Identify which cell holds the provided text, then report its (X, Y) central coordinate. 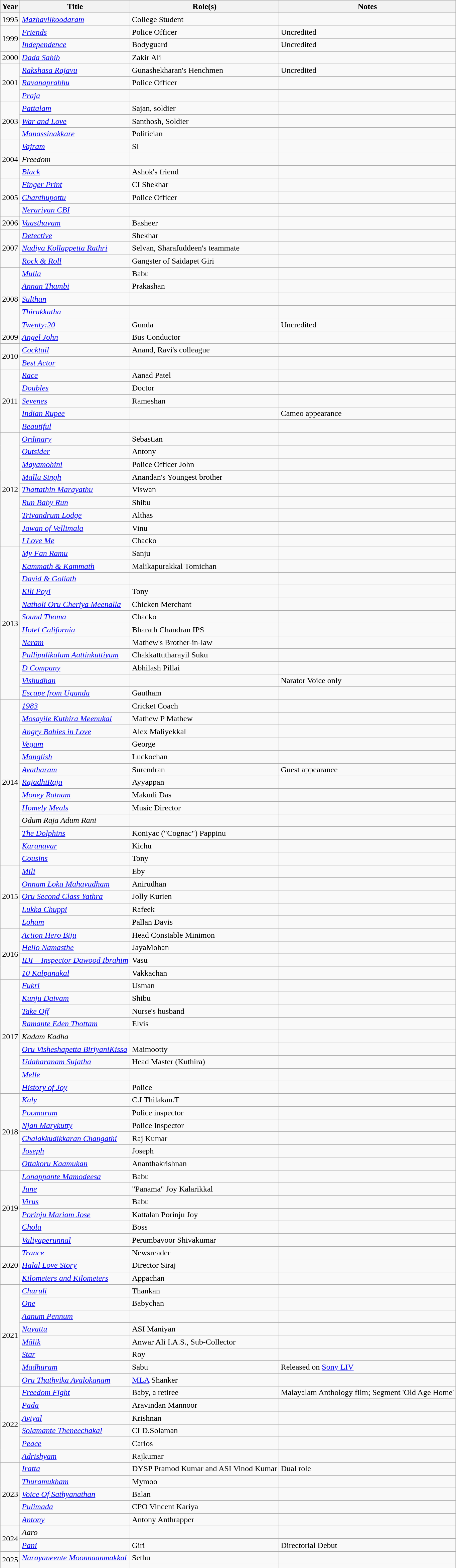
Udaharanam Sujatha (75, 1062)
Antony Anthrapper (205, 1520)
Mallu Singh (75, 477)
Vinu (205, 528)
I Love Me (75, 540)
Aaro (75, 1532)
Chalakkudikkaran Changathi (75, 1138)
Music Director (205, 808)
Natholi Oru Cheriya Meenalla (75, 604)
Elvis (205, 1024)
Head Constable Minimon (205, 935)
Lukka Chuppi (75, 909)
CI D.Solaman (205, 1431)
Kattalan Porinju Joy (205, 1215)
Mathew P Mathew (205, 719)
Title (75, 7)
Police (205, 1087)
Babychan (205, 1303)
Manglish (75, 757)
Nerariyan CBI (75, 210)
Black (75, 172)
2011 (10, 401)
2000 (10, 57)
Cocktail (75, 350)
Viswan (205, 490)
2023 (10, 1494)
Sebastian (205, 439)
Mulla (75, 274)
Appachan (205, 1278)
Directorial Debut (367, 1545)
Kammath & Kammath (75, 566)
Independence (75, 45)
Madhuram (75, 1367)
Gautham (205, 693)
2024 (10, 1539)
2019 (10, 1208)
2005 (10, 197)
Anandan's Youngest brother (205, 477)
Kadam Kadha (75, 1037)
Karanavar (75, 846)
Chola (75, 1227)
Annan Thambi (75, 286)
Pattalam (75, 108)
Surendran (205, 769)
Jawan of Vellimala (75, 528)
Indian Rupee (75, 414)
Sulthan (75, 299)
Chakkattutharayil Suku (205, 655)
Mymoo (205, 1481)
2006 (10, 223)
D Company (75, 668)
Nayattu (75, 1329)
Valiyaperunnal (75, 1240)
Pani (75, 1545)
Friends (75, 32)
Ayyappan (205, 782)
Vakkachan (205, 973)
2003 (10, 121)
Newsreader (205, 1253)
June (75, 1189)
Eby (205, 871)
My Fan Ramu (75, 553)
2021 (10, 1335)
2001 (10, 83)
Mazhavilkoodaram (75, 19)
Ordinary (75, 439)
Fukri (75, 986)
Mosayile Kuthira Meenukal (75, 719)
Ramante Eden Thottam (75, 1024)
Best Actor (75, 362)
Cousins (75, 858)
2022 (10, 1424)
Thirakkatha (75, 312)
CPO Vincent Kariya (205, 1507)
Pada (75, 1405)
Alex Maliyekkal (205, 731)
Cameo appearance (367, 414)
Hotel California (75, 630)
Trivandrum Lodge (75, 515)
Finger Print (75, 185)
Police inspector (205, 1113)
Makudi Das (205, 795)
Year (10, 7)
Take Off (75, 1011)
Anand, Ravi's colleague (205, 350)
Sound Thoma (75, 617)
Virus (75, 1202)
Narator Voice only (367, 680)
Vegam (75, 744)
Escape from Uganda (75, 693)
Sanju (205, 553)
Rajkumar (205, 1456)
Odum Raja Adum Rani (75, 820)
Run Baby Run (75, 502)
SI (205, 146)
2009 (10, 337)
Voice Of Sathyanathan (75, 1494)
Vishudhan (75, 680)
Kili Poyi (75, 592)
2010 (10, 356)
Avatharam (75, 769)
Kilometers and Kilometers (75, 1278)
Politician (205, 134)
Raj Kumar (205, 1138)
Baby, a retiree (205, 1393)
Halal Love Story (75, 1265)
Police Inspector (205, 1125)
2007 (10, 248)
Thuramukham (75, 1481)
Maimootty (205, 1049)
Guest appearance (367, 769)
Luckochan (205, 757)
Balan (205, 1494)
Angry Babies in Love (75, 731)
2013 (10, 623)
Kichu (205, 846)
Star (75, 1354)
Aanum Pennum (75, 1316)
ASI Maniyan (205, 1329)
Chanthupottu (75, 197)
Notes (367, 7)
Action Hero Biju (75, 935)
College Student (205, 19)
Bharath Chandran IPS (205, 630)
Nurse's husband (205, 1011)
Lonappante Mamodeesa (75, 1176)
Rock & Roll (75, 261)
Thattathin Marayathu (75, 490)
One (75, 1303)
Oru Thathvika Avalokanam (75, 1380)
Mili (75, 871)
Detective (75, 236)
1983 (75, 706)
Njan Marykutty (75, 1125)
Solamante Theneechakal (75, 1431)
Aanad Patel (205, 375)
IDI – Inspector Dawood Ibrahim (75, 960)
Pulimada (75, 1507)
Nadiya Kollappetta Rathri (75, 248)
2014 (10, 782)
Homely Meals (75, 808)
Abhilash Pillai (205, 668)
Sethu (205, 1558)
Dual role (367, 1469)
Ottakoru Kaamukan (75, 1163)
Race (75, 375)
Onnam Loka Mahayudham (75, 884)
Aviyal (75, 1418)
1999 (10, 38)
Malikapurakkal Tomichan (205, 566)
War and Love (75, 121)
Police Officer John (205, 464)
Pullipulikalum Aattinkuttiyum (75, 655)
Usman (205, 986)
Released on Sony LIV (367, 1367)
Bodyguard (205, 45)
Money Ratnam (75, 795)
Loham (75, 922)
Roy (205, 1354)
Vaasthavam (75, 223)
Anwar Ali I.A.S., Sub-Collector (205, 1342)
Sabu (205, 1367)
Shekhar (205, 236)
Malayalam Anthology film; Segment 'Old Age Home' (367, 1393)
Vasu (205, 960)
Head Master (Kuthira) (205, 1062)
Neram (75, 642)
Selvan, Sharafuddeen's teammate (205, 248)
Mālik (75, 1342)
CI Shekhar (205, 185)
Freedom Fight (75, 1393)
Basheer (205, 223)
Director Siraj (205, 1265)
Gunashekharan's Henchmen (205, 70)
1995 (10, 19)
Role(s) (205, 7)
Boss (205, 1227)
"Panama" Joy Kalarikkal (205, 1189)
Angel John (75, 337)
Carlos (205, 1443)
Rafeek (205, 909)
Prakashan (205, 286)
Kunju Daivam (75, 998)
2012 (10, 490)
Zakir Ali (205, 57)
Porinju Mariam Jose (75, 1215)
Outsider (75, 452)
Jolly Kurien (205, 897)
2025 (10, 1559)
Iratta (75, 1469)
DYSP Pramod Kumar and ASI Vinod Kumar (205, 1469)
Koniyac ("Cognac") Pappinu (205, 833)
Narayaneente Moonnaanmakkal (75, 1558)
David & Goliath (75, 579)
Sajan, soldier (205, 108)
RajadhiRaja (75, 782)
Trance (75, 1253)
Anirudhan (205, 884)
History of Joy (75, 1087)
Bus Conductor (205, 337)
Cricket Coach (205, 706)
Churuli (75, 1291)
Vajram (75, 146)
Aravindan Mannoor (205, 1405)
Hello Namasthe (75, 947)
MLA Shanker (205, 1380)
Chicken Merchant (205, 604)
C.I Thilakan.T (205, 1100)
Oru Visheshapetta BiriyaniKissa (75, 1049)
Twenty:20 (75, 324)
2015 (10, 897)
2008 (10, 299)
Freedom (75, 159)
Ananthakrishnan (205, 1163)
Thankan (205, 1291)
2016 (10, 954)
Rakshasa Rajavu (75, 70)
Oru Second Class Yathra (75, 897)
Santhosh, Soldier (205, 121)
Ashok's friend (205, 172)
2018 (10, 1132)
Rameshan (205, 401)
The Dolphins (75, 833)
Adrishyam (75, 1456)
Doctor (205, 388)
Mathew's Brother-in-law (205, 642)
Doubles (75, 388)
Perumbavoor Shivakumar (205, 1240)
Pallan Davis (205, 922)
Beautiful (75, 426)
Mayamohini (75, 464)
George (205, 744)
Sevenes (75, 401)
Kaly (75, 1100)
Althas (205, 515)
Praja (75, 96)
JayaMohan (205, 947)
Gunda (205, 324)
Poomaram (75, 1113)
Peace (75, 1443)
Giri (205, 1545)
Ravanaprabhu (75, 83)
2004 (10, 159)
Krishnan (205, 1418)
2017 (10, 1037)
Gangster of Saidapet Giri (205, 261)
10 Kalpanakal (75, 973)
Melle (75, 1075)
Manassinakkare (75, 134)
Dada Sahib (75, 57)
2020 (10, 1265)
